Determine the (X, Y) coordinate at the center of the cell enclosing the given text.  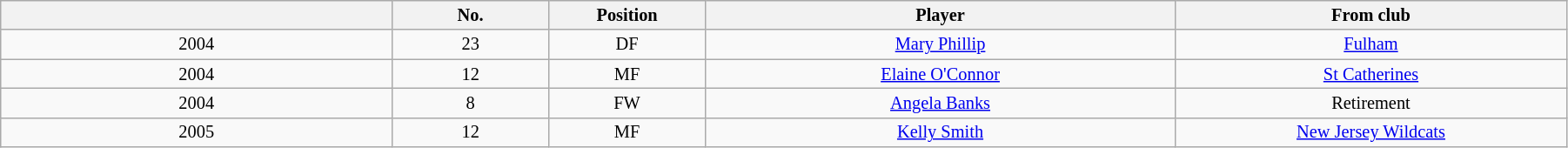
Player (941, 15)
Elaine O'Connor (941, 74)
Retirement (1371, 103)
New Jersey Wildcats (1371, 132)
No. (471, 15)
Fulham (1371, 44)
Mary Phillip (941, 44)
Angela Banks (941, 103)
Kelly Smith (941, 132)
DF (627, 44)
8 (471, 103)
From club (1371, 15)
2005 (197, 132)
Position (627, 15)
FW (627, 103)
St Catherines (1371, 74)
23 (471, 44)
